Capture the cell that displays the provided text and extract its (X, Y) central coordinate. 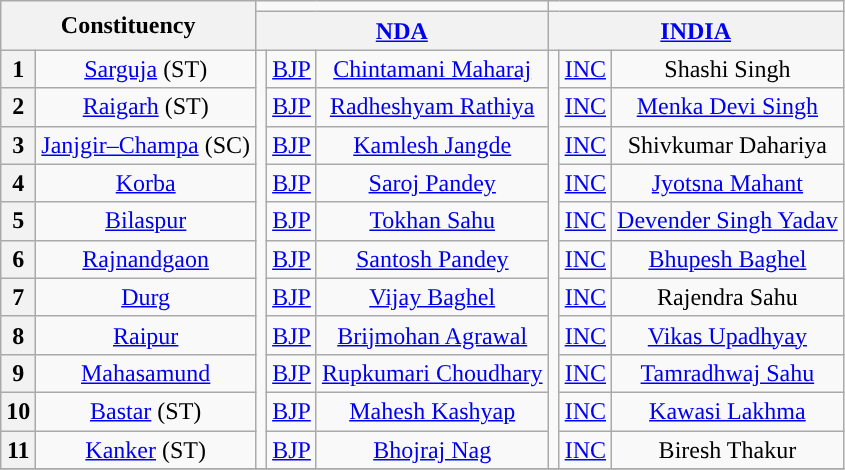
Devender Singh Yadav (728, 221)
10 (18, 411)
Mahesh Kashyap (432, 411)
9 (18, 373)
1 (18, 69)
8 (18, 335)
Shashi Singh (728, 69)
Kawasi Lakhma (728, 411)
6 (18, 259)
Santosh Pandey (432, 259)
Tokhan Sahu (432, 221)
Vikas Upadhyay (728, 335)
Jyotsna Mahant (728, 183)
2 (18, 107)
Bilaspur (146, 221)
Menka Devi Singh (728, 107)
Janjgir–Champa (SC) (146, 145)
Rupkumari Choudhary (432, 373)
3 (18, 145)
Raipur (146, 335)
Radheshyam Rathiya (432, 107)
4 (18, 183)
Bastar (ST) (146, 411)
Sarguja (ST) (146, 69)
11 (18, 449)
Tamradhwaj Sahu (728, 373)
Vijay Baghel (432, 297)
Rajendra Sahu (728, 297)
Rajnandgaon (146, 259)
Kamlesh Jangde (432, 145)
Chintamani Maharaj (432, 69)
Bhojraj Nag (432, 449)
7 (18, 297)
Brijmohan Agrawal (432, 335)
Shivkumar Dahariya (728, 145)
Kanker (ST) (146, 449)
Bhupesh Baghel (728, 259)
Mahasamund (146, 373)
Korba (146, 183)
NDA (402, 31)
Saroj Pandey (432, 183)
Constituency (128, 26)
Biresh Thakur (728, 449)
Durg (146, 297)
5 (18, 221)
Raigarh (ST) (146, 107)
INDIA (696, 31)
